Return [x, y] of the center of cell containing provided text 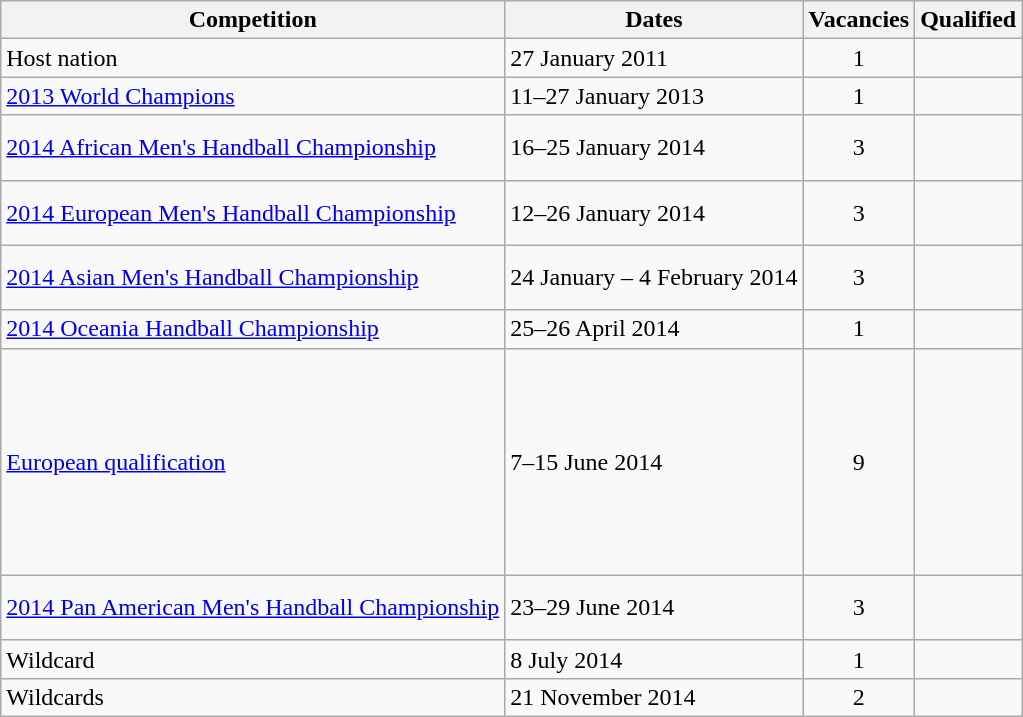
12–26 January 2014 [654, 212]
16–25 January 2014 [654, 148]
21 November 2014 [654, 697]
2014 Pan American Men's Handball Championship [253, 608]
Wildcards [253, 697]
25–26 April 2014 [654, 329]
24 January – 4 February 2014 [654, 278]
Competition [253, 20]
27 January 2011 [654, 58]
2 [859, 697]
Wildcard [253, 659]
2014 European Men's Handball Championship [253, 212]
2013 World Champions [253, 96]
23–29 June 2014 [654, 608]
8 July 2014 [654, 659]
Qualified [968, 20]
2014 African Men's Handball Championship [253, 148]
Vacancies [859, 20]
9 [859, 462]
11–27 January 2013 [654, 96]
7–15 June 2014 [654, 462]
2014 Asian Men's Handball Championship [253, 278]
Dates [654, 20]
2014 Oceania Handball Championship [253, 329]
Host nation [253, 58]
European qualification [253, 462]
